Locate the cell with the specified text and output its (x, y) center coordinate. 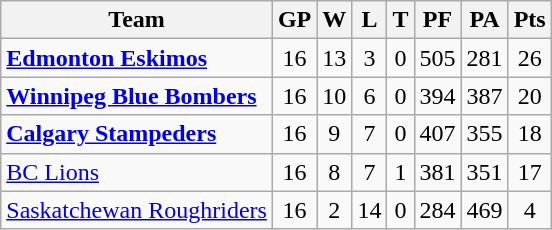
Saskatchewan Roughriders (137, 210)
Team (137, 20)
18 (530, 134)
3 (370, 58)
Pts (530, 20)
394 (438, 96)
14 (370, 210)
8 (334, 172)
6 (370, 96)
1 (400, 172)
Winnipeg Blue Bombers (137, 96)
387 (484, 96)
10 (334, 96)
351 (484, 172)
4 (530, 210)
505 (438, 58)
20 (530, 96)
355 (484, 134)
17 (530, 172)
PF (438, 20)
Edmonton Eskimos (137, 58)
L (370, 20)
W (334, 20)
13 (334, 58)
BC Lions (137, 172)
T (400, 20)
9 (334, 134)
PA (484, 20)
26 (530, 58)
407 (438, 134)
2 (334, 210)
GP (294, 20)
381 (438, 172)
Calgary Stampeders (137, 134)
284 (438, 210)
469 (484, 210)
281 (484, 58)
